Scan for the cell matching the given text and deliver its (X, Y) coordinate at center. 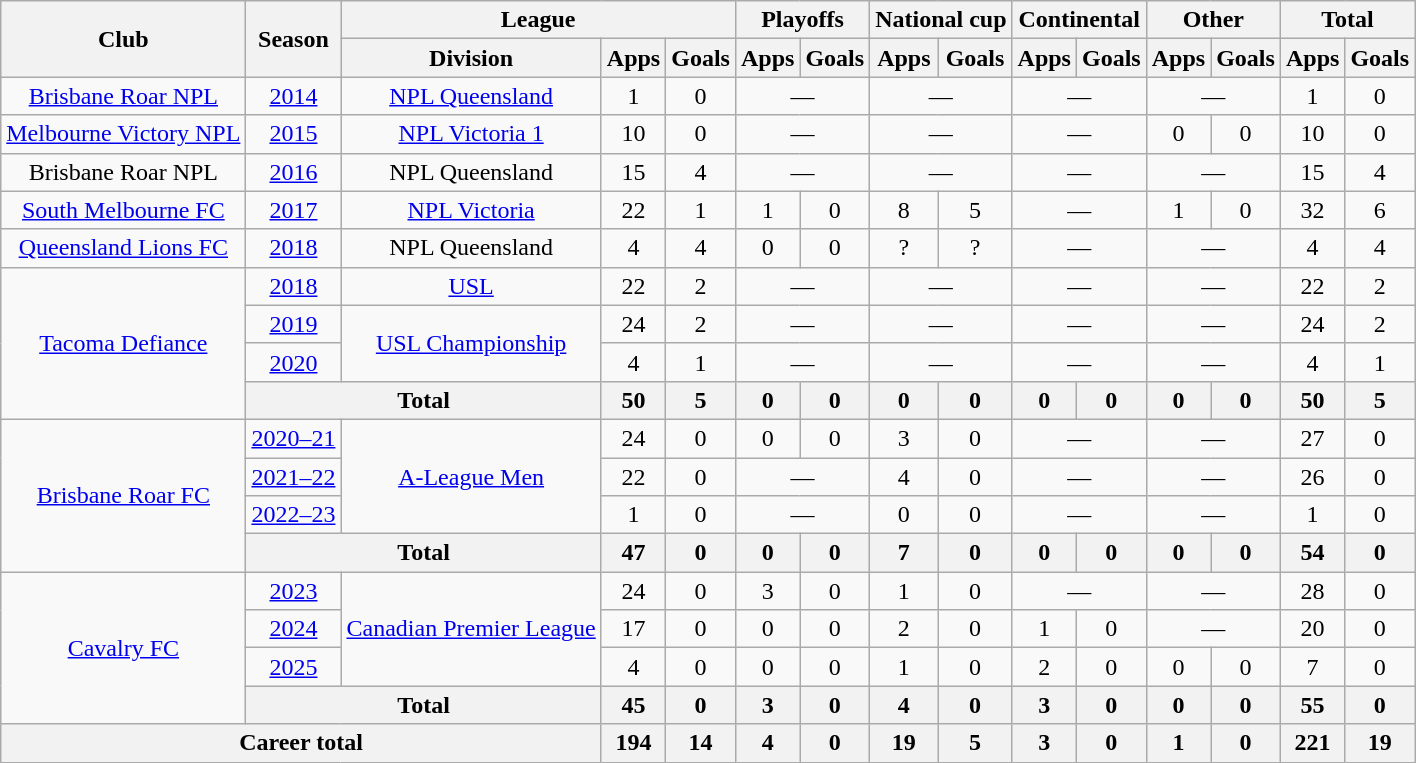
8 (904, 210)
2019 (294, 324)
194 (633, 743)
2015 (294, 134)
Cavalry FC (124, 648)
A-League Men (471, 476)
League (538, 20)
South Melbourne FC (124, 210)
2025 (294, 667)
20 (1312, 629)
Tacoma Defiance (124, 343)
2022–23 (294, 515)
Career total (302, 743)
2016 (294, 172)
2014 (294, 96)
27 (1312, 438)
Continental (1079, 20)
2023 (294, 591)
6 (1380, 210)
USL Championship (471, 343)
17 (633, 629)
USL (471, 286)
47 (633, 553)
Brisbane Roar FC (124, 495)
14 (701, 743)
Queensland Lions FC (124, 248)
Other (1213, 20)
54 (1312, 553)
26 (1312, 477)
32 (1312, 210)
55 (1312, 705)
Canadian Premier League (471, 629)
Division (471, 58)
NPL Victoria (471, 210)
2021–22 (294, 477)
221 (1312, 743)
Season (294, 39)
2020–21 (294, 438)
Playoffs (802, 20)
2017 (294, 210)
National cup (941, 20)
2020 (294, 362)
NPL Victoria 1 (471, 134)
45 (633, 705)
2024 (294, 629)
Club (124, 39)
Melbourne Victory NPL (124, 134)
28 (1312, 591)
